Extract the [X, Y] coordinate from the center of the cell holding the provided text.  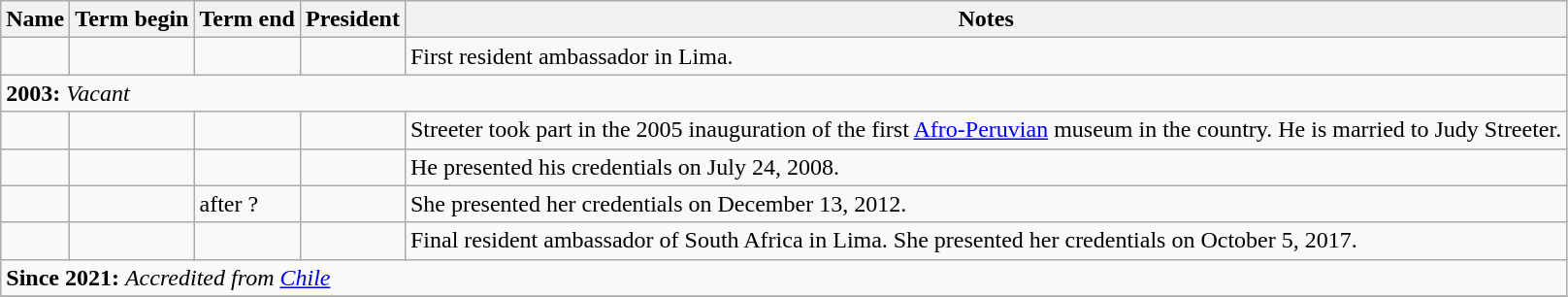
Term end [247, 19]
Final resident ambassador of South Africa in Lima. She presented her credentials on October 5, 2017. [986, 241]
Since 2021: Accredited from Chile [784, 278]
He presented his credentials on July 24, 2008. [986, 167]
She presented her credentials on December 13, 2012. [986, 204]
President [352, 19]
Streeter took part in the 2005 inauguration of the first Afro-Peruvian museum in the country. He is married to Judy Streeter. [986, 130]
Name [35, 19]
Term begin [132, 19]
2003: Vacant [784, 93]
Notes [986, 19]
First resident ambassador in Lima. [986, 56]
after ? [247, 204]
